Output the [X, Y] coordinate of the center of the cell containing the given text.  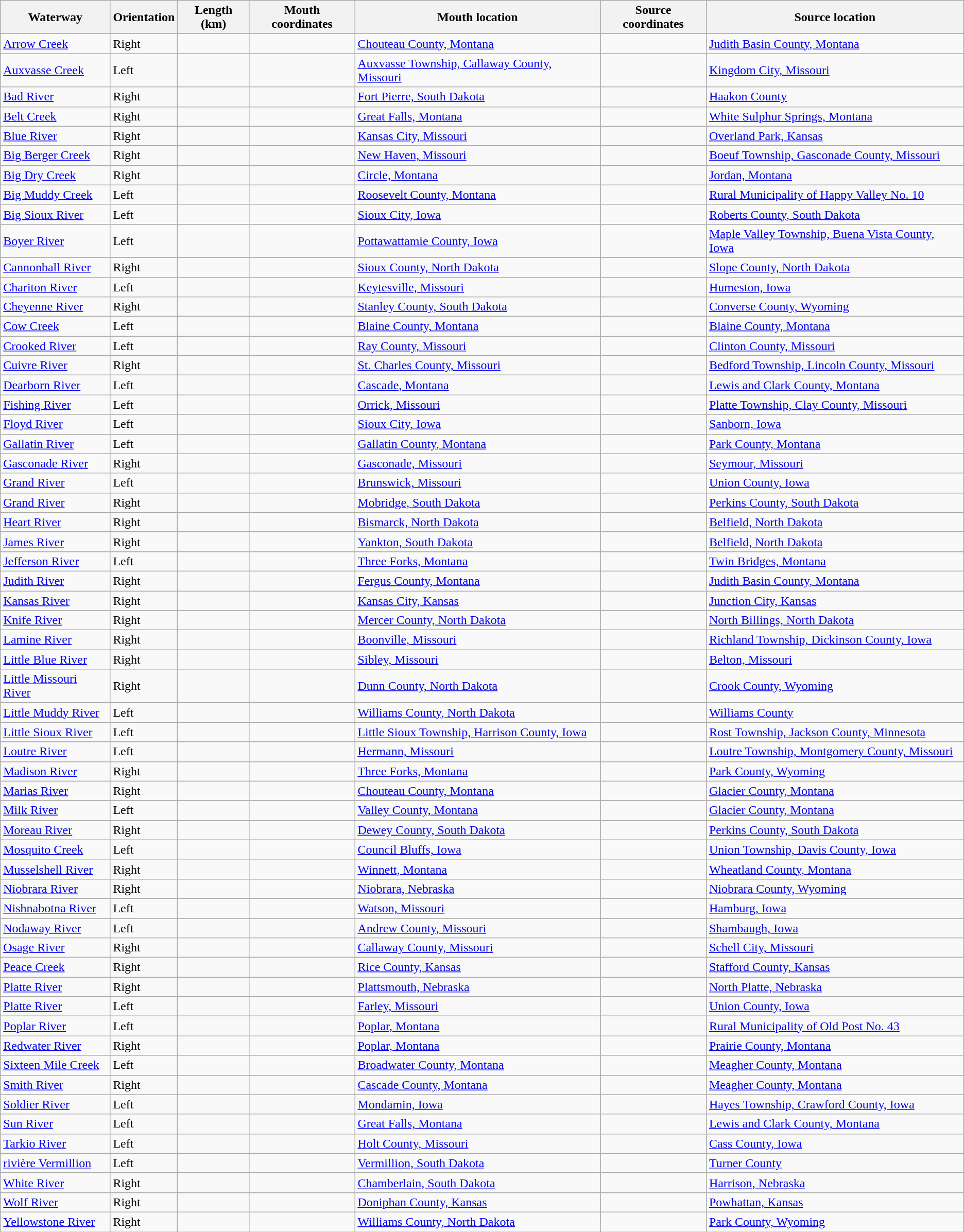
Cass County, Iowa [835, 1143]
White Sulphur Springs, Montana [835, 116]
Bedford Township, Lincoln County, Missouri [835, 366]
Tarkio River [56, 1143]
rivière Vermillion [56, 1163]
Schell City, Missouri [835, 948]
Peace Creek [56, 967]
Jordan, Montana [835, 175]
Mondamin, Iowa [478, 1104]
Wheatland County, Montana [835, 869]
Heart River [56, 522]
Doniphan County, Kansas [478, 1202]
Cannonball River [56, 267]
Park County, Montana [835, 444]
Converse County, Wyoming [835, 307]
Haakon County [835, 97]
Farley, Missouri [478, 1007]
Little Blue River [56, 660]
Source location [835, 18]
Jefferson River [56, 561]
Niobrara River [56, 889]
Loutre River [56, 752]
Dearborn River [56, 385]
Union Township, Davis County, Iowa [835, 849]
Wolf River [56, 1202]
Arrow Creek [56, 44]
Powhattan, Kansas [835, 1202]
Belt Creek [56, 116]
Cheyenne River [56, 307]
Niobrara, Nebraska [478, 889]
Kingdom City, Missouri [835, 70]
Mobridge, South Dakota [478, 502]
Watson, Missouri [478, 908]
Turner County [835, 1163]
Big Sioux River [56, 214]
Orientation [144, 18]
Chamberlain, South Dakota [478, 1183]
Williams County [835, 713]
Judith River [56, 581]
Sioux County, North Dakota [478, 267]
Crooked River [56, 346]
Rost Township, Jackson County, Minnesota [835, 732]
Gasconade River [56, 463]
Roberts County, South Dakota [835, 214]
Niobrara County, Wyoming [835, 889]
Overland Park, Kansas [835, 136]
Boeuf Township, Gasconade County, Missouri [835, 155]
Boonville, Missouri [478, 640]
Milk River [56, 810]
Cow Creek [56, 326]
Nishnabotna River [56, 908]
Nodaway River [56, 928]
Hayes Township, Crawford County, Iowa [835, 1104]
Loutre Township, Montgomery County, Missouri [835, 752]
Prairie County, Montana [835, 1046]
Mercer County, North Dakota [478, 620]
Gallatin River [56, 444]
Boyer River [56, 241]
Length (km) [213, 18]
Big Dry Creek [56, 175]
Stafford County, Kansas [835, 967]
Rural Municipality of Happy Valley No. 10 [835, 195]
Fergus County, Montana [478, 581]
Sibley, Missouri [478, 660]
Madison River [56, 771]
Rural Municipality of Old Post No. 43 [835, 1026]
Belton, Missouri [835, 660]
Gallatin County, Montana [478, 444]
Hermann, Missouri [478, 752]
Hamburg, Iowa [835, 908]
Big Berger Creek [56, 155]
Bad River [56, 97]
Yankton, South Dakota [478, 542]
Pottawattamie County, Iowa [478, 241]
Gasconade, Missouri [478, 463]
Holt County, Missouri [478, 1143]
Dunn County, North Dakota [478, 686]
Lamine River [56, 640]
Floyd River [56, 424]
Roosevelt County, Montana [478, 195]
Mosquito Creek [56, 849]
Waterway [56, 18]
Brunswick, Missouri [478, 483]
Orrick, Missouri [478, 405]
Vermillion, South Dakota [478, 1163]
Maple Valley Township, Buena Vista County, Iowa [835, 241]
Little Sioux River [56, 732]
Andrew County, Missouri [478, 928]
Keytesville, Missouri [478, 287]
Chariton River [56, 287]
North Billings, North Dakota [835, 620]
North Platte, Nebraska [835, 987]
Twin Bridges, Montana [835, 561]
Fishing River [56, 405]
Knife River [56, 620]
Dewey County, South Dakota [478, 830]
Plattsmouth, Nebraska [478, 987]
Broadwater County, Montana [478, 1065]
Richland Township, Dickinson County, Iowa [835, 640]
White River [56, 1183]
Sixteen Mile Creek [56, 1065]
Bismarck, North Dakota [478, 522]
Callaway County, Missouri [478, 948]
Fort Pierre, South Dakota [478, 97]
Little Sioux Township, Harrison County, Iowa [478, 732]
Kansas City, Kansas [478, 601]
Osage River [56, 948]
Clinton County, Missouri [835, 346]
Junction City, Kansas [835, 601]
Ray County, Missouri [478, 346]
Winnett, Montana [478, 869]
Platte Township, Clay County, Missouri [835, 405]
Moreau River [56, 830]
Cascade County, Montana [478, 1085]
Smith River [56, 1085]
Humeston, Iowa [835, 287]
Harrison, Nebraska [835, 1183]
Kansas River [56, 601]
James River [56, 542]
New Haven, Missouri [478, 155]
Rice County, Kansas [478, 967]
Stanley County, South Dakota [478, 307]
Source coordinates [653, 18]
Redwater River [56, 1046]
St. Charles County, Missouri [478, 366]
Auxvasse Creek [56, 70]
Yellowstone River [56, 1222]
Soldier River [56, 1104]
Sanborn, Iowa [835, 424]
Crook County, Wyoming [835, 686]
Little Missouri River [56, 686]
Marias River [56, 791]
Valley County, Montana [478, 810]
Blue River [56, 136]
Shambaugh, Iowa [835, 928]
Mouth coordinates [302, 18]
Cascade, Montana [478, 385]
Cuivre River [56, 366]
Auxvasse Township, Callaway County, Missouri [478, 70]
Seymour, Missouri [835, 463]
Slope County, North Dakota [835, 267]
Council Bluffs, Iowa [478, 849]
Kansas City, Missouri [478, 136]
Mouth location [478, 18]
Sun River [56, 1124]
Little Muddy River [56, 713]
Musselshell River [56, 869]
Circle, Montana [478, 175]
Big Muddy Creek [56, 195]
Poplar River [56, 1026]
